Return (X, Y) of the center of cell containing provided text 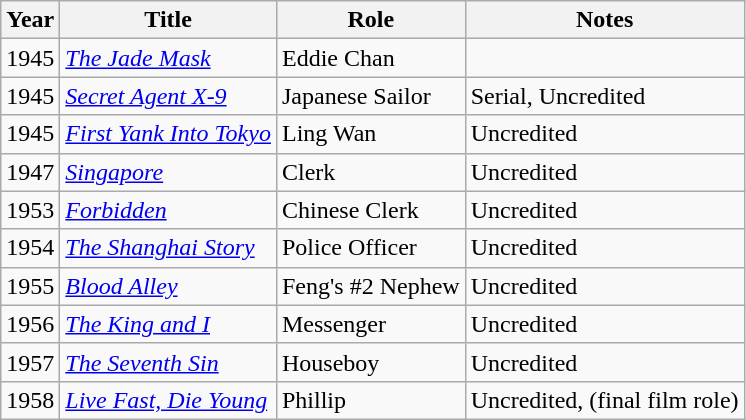
1955 (30, 286)
Notes (604, 20)
Year (30, 20)
Live Fast, Die Young (168, 400)
Singapore (168, 172)
Japanese Sailor (370, 96)
Blood Alley (168, 286)
Messenger (370, 324)
The Seventh Sin (168, 362)
Feng's #2 Nephew (370, 286)
Title (168, 20)
Uncredited, (final film role) (604, 400)
Role (370, 20)
Forbidden (168, 210)
1956 (30, 324)
Serial, Uncredited (604, 96)
1958 (30, 400)
First Yank Into Tokyo (168, 134)
Chinese Clerk (370, 210)
Ling Wan (370, 134)
The Jade Mask (168, 58)
Houseboy (370, 362)
1957 (30, 362)
The Shanghai Story (168, 248)
Eddie Chan (370, 58)
The King and I (168, 324)
Police Officer (370, 248)
1954 (30, 248)
Secret Agent X-9 (168, 96)
1947 (30, 172)
Clerk (370, 172)
Phillip (370, 400)
1953 (30, 210)
